Determine the [x, y] coordinate at the center of the cell enclosing the given text.  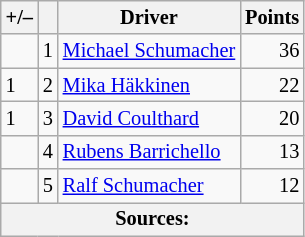
12 [272, 186]
4 [48, 152]
Sources: [152, 219]
Points [272, 17]
13 [272, 152]
3 [48, 118]
Michael Schumacher [149, 51]
5 [48, 186]
Mika Häkkinen [149, 85]
David Coulthard [149, 118]
+/– [20, 17]
Rubens Barrichello [149, 152]
Ralf Schumacher [149, 186]
36 [272, 51]
20 [272, 118]
2 [48, 85]
22 [272, 85]
Driver [149, 17]
